Pinpoint the cell where the given text exists, returning its (X, Y) midpoint coordinate. 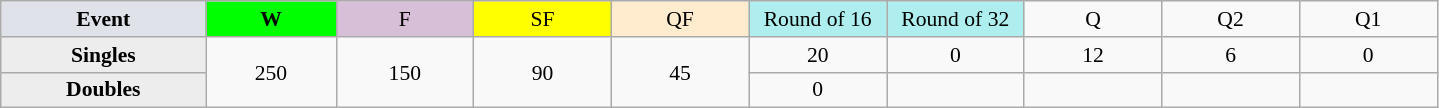
90 (543, 72)
6 (1231, 55)
SF (543, 19)
Q (1093, 19)
Round of 32 (955, 19)
F (405, 19)
150 (405, 72)
20 (818, 55)
Round of 16 (818, 19)
QF (680, 19)
45 (680, 72)
Event (104, 19)
Q1 (1368, 19)
250 (271, 72)
Doubles (104, 90)
Singles (104, 55)
Q2 (1231, 19)
12 (1093, 55)
W (271, 19)
